Provide the [X, Y] coordinate of the cell's center where the given text is located.  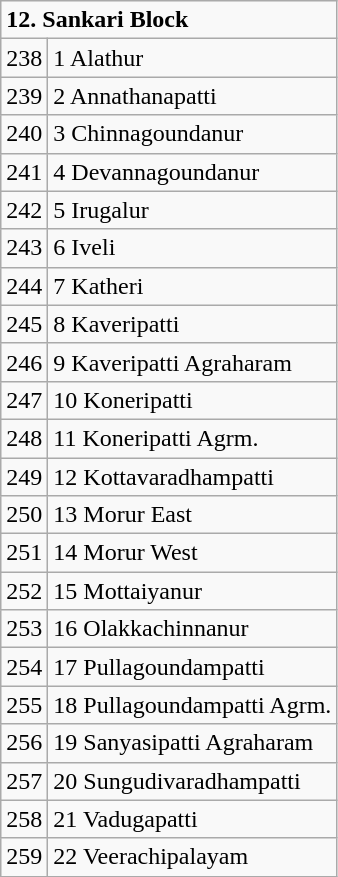
10 Koneripatti [192, 400]
3 Chinnagoundanur [192, 134]
2 Annathanapatti [192, 96]
250 [24, 515]
259 [24, 857]
19 Sanyasipatti Agraharam [192, 743]
251 [24, 553]
255 [24, 705]
242 [24, 210]
238 [24, 58]
253 [24, 629]
21 Vadugapatti [192, 819]
8 Kaveripatti [192, 324]
16 Olakkachinnanur [192, 629]
245 [24, 324]
248 [24, 438]
247 [24, 400]
11 Koneripatti Agrm. [192, 438]
12 Kottavaradhampatti [192, 477]
12. Sankari Block [169, 20]
258 [24, 819]
4 Devannagoundanur [192, 172]
246 [24, 362]
254 [24, 667]
20 Sungudivaradhampatti [192, 781]
1 Alathur [192, 58]
6 Iveli [192, 248]
244 [24, 286]
17 Pullagoundampatti [192, 667]
15 Mottaiyanur [192, 591]
14 Morur West [192, 553]
249 [24, 477]
7 Katheri [192, 286]
241 [24, 172]
13 Morur East [192, 515]
256 [24, 743]
243 [24, 248]
257 [24, 781]
240 [24, 134]
5 Irugalur [192, 210]
9 Kaveripatti Agraharam [192, 362]
22 Veerachipalayam [192, 857]
239 [24, 96]
18 Pullagoundampatti Agrm. [192, 705]
252 [24, 591]
